Return the [X, Y] coordinate for the center point of the cell that contains the specified text.  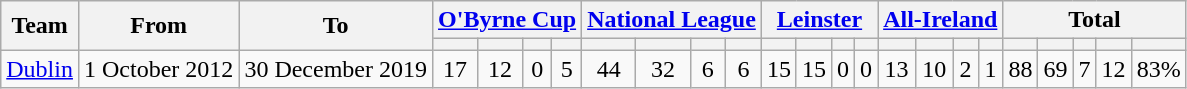
Dublin [40, 69]
2 [966, 69]
To [336, 26]
O'Byrne Cup [508, 20]
From [158, 26]
17 [456, 69]
5 [567, 69]
10 [934, 69]
44 [609, 69]
88 [1020, 69]
83% [1158, 69]
32 [663, 69]
13 [897, 69]
1 October 2012 [158, 69]
Leinster [819, 20]
Total [1094, 20]
69 [1056, 69]
All-Ireland [940, 20]
1 [990, 69]
7 [1084, 69]
National League [672, 20]
Team [40, 26]
30 December 2019 [336, 69]
